Extract the (X, Y) coordinate from the center of the cell holding the provided text.  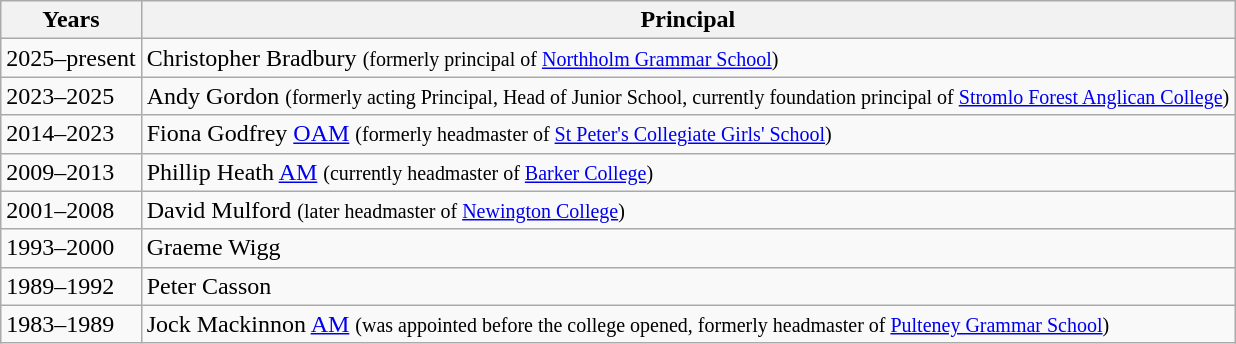
2009–2013 (71, 172)
Years (71, 20)
1989–1992 (71, 286)
2023–2025 (71, 96)
Jock Mackinnon AM (was appointed before the college opened, formerly headmaster of Pulteney Grammar School) (688, 324)
Andy Gordon (formerly acting Principal, Head of Junior School, currently foundation principal of Stromlo Forest Anglican College) (688, 96)
1993–2000 (71, 248)
Christopher Bradbury (formerly principal of Northholm Grammar School) (688, 58)
Peter Casson (688, 286)
Phillip Heath AM (currently headmaster of Barker College) (688, 172)
David Mulford (later headmaster of Newington College) (688, 210)
1983–1989 (71, 324)
2014–2023 (71, 134)
Graeme Wigg (688, 248)
2001–2008 (71, 210)
Principal (688, 20)
2025–present (71, 58)
Fiona Godfrey OAM (formerly headmaster of St Peter's Collegiate Girls' School) (688, 134)
